For the text-containing cell, return its midpoint in (X, Y) coordinate format. 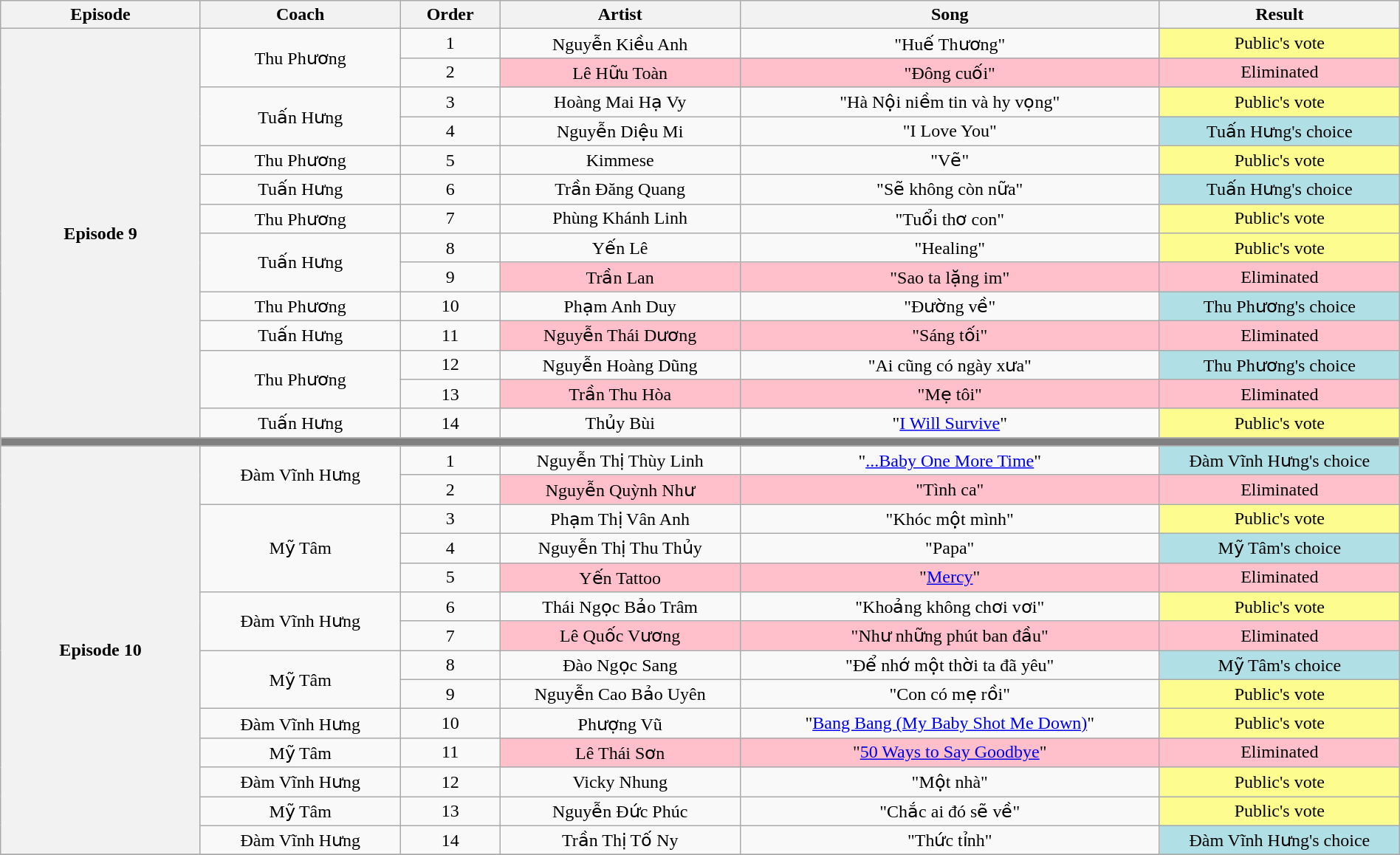
"Mẹ tôi" (950, 394)
"Sao ta lặng im" (950, 277)
"Con có mẹ rồi" (950, 694)
Lê Hữu Toàn (620, 72)
"Healing" (950, 248)
Trần Thu Hòa (620, 394)
Nguyễn Đức Phúc (620, 811)
Hoàng Mai Hạ Vy (620, 102)
"...Baby One More Time" (950, 461)
"Tuổi thơ con" (950, 219)
"Ai cũng có ngày xưa" (950, 365)
Trần Lan (620, 277)
Thủy Bùi (620, 423)
Order (450, 15)
"Mercy" (950, 577)
Kimmese (620, 160)
Trần Đăng Quang (620, 190)
"Đông cuối" (950, 72)
"Để nhớ một thời ta đã yêu" (950, 665)
"Khoảng không chơi vơi" (950, 607)
"Bang Bang (My Baby Shot Me Down)" (950, 724)
"Đường về" (950, 306)
Episode 9 (100, 233)
"Huế Thương" (950, 44)
"Sẽ không còn nữa" (950, 190)
"Hà Nội niềm tin và hy vọng" (950, 102)
Thái Ngọc Bảo Trâm (620, 607)
Nguyễn Thị Thu Thủy (620, 548)
Yến Tattoo (620, 577)
"Một nhà" (950, 782)
Result (1279, 15)
Episode (100, 15)
"Như những phút ban đầu" (950, 636)
Vicky Nhung (620, 782)
Yến Lê (620, 248)
Đào Ngọc Sang (620, 665)
Nguyễn Quỳnh Như (620, 490)
Lê Thái Sơn (620, 752)
"Papa" (950, 548)
Nguyễn Diệu Mi (620, 131)
Lê Quốc Vương (620, 636)
Nguyễn Kiều Anh (620, 44)
Phùng Khánh Linh (620, 219)
"Thức tỉnh" (950, 840)
Nguyễn Hoàng Dũng (620, 365)
"Vẽ" (950, 160)
"I Will Survive" (950, 423)
Phượng Vũ (620, 724)
Nguyễn Thị Thùy Linh (620, 461)
"Khóc một mình" (950, 519)
"Tình ca" (950, 490)
"50 Ways to Say Goodbye" (950, 752)
Nguyễn Thái Dương (620, 335)
Coach (300, 15)
Episode 10 (100, 650)
"I Love You" (950, 131)
Phạm Anh Duy (620, 306)
"Chắc ai đó sẽ về" (950, 811)
Phạm Thị Vân Anh (620, 519)
Song (950, 15)
Nguyễn Cao Bảo Uyên (620, 694)
"Sáng tối" (950, 335)
Trần Thị Tố Ny (620, 840)
Artist (620, 15)
